Pinpoint the cell where the given text exists, returning its (x, y) midpoint coordinate. 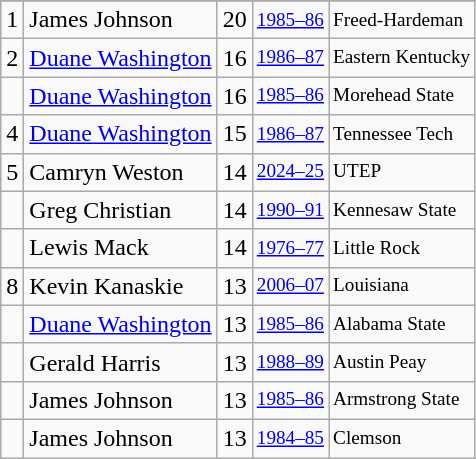
Greg Christian (120, 210)
Tennessee Tech (402, 134)
Morehead State (402, 96)
1976–77 (290, 248)
1 (12, 20)
5 (12, 172)
8 (12, 286)
Eastern Kentucky (402, 58)
1984–85 (290, 438)
Gerald Harris (120, 362)
4 (12, 134)
Austin Peay (402, 362)
20 (234, 20)
1990–91 (290, 210)
Camryn Weston (120, 172)
Armstrong State (402, 400)
Little Rock (402, 248)
Freed-Hardeman (402, 20)
Lewis Mack (120, 248)
Clemson (402, 438)
2 (12, 58)
Kevin Kanaskie (120, 286)
Kennesaw State (402, 210)
2024–25 (290, 172)
Alabama State (402, 324)
1988–89 (290, 362)
15 (234, 134)
UTEP (402, 172)
2006–07 (290, 286)
Louisiana (402, 286)
